Return [X, Y] of the center of cell containing provided text 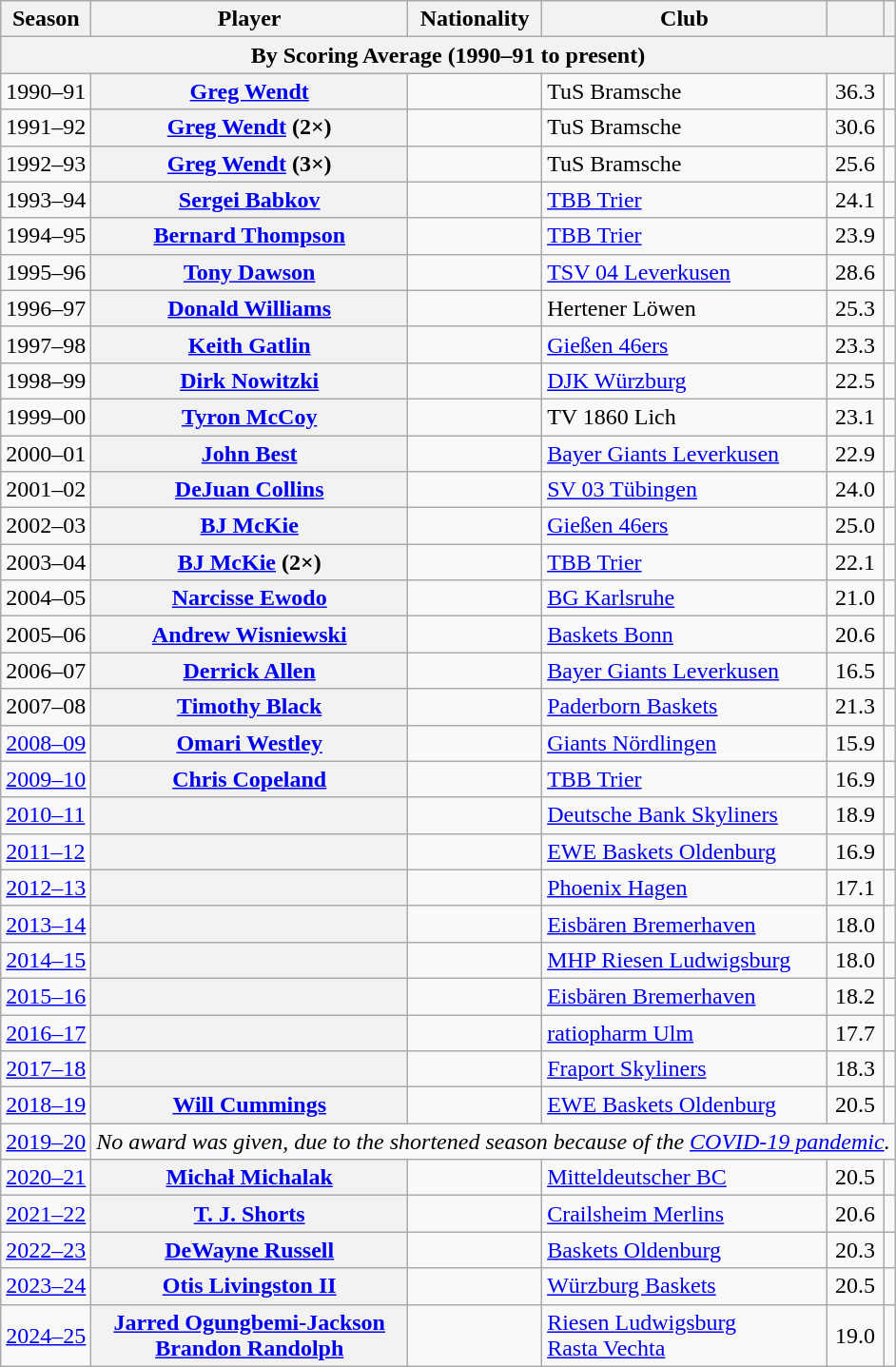
Greg Wendt (2×) [249, 127]
Player [249, 19]
Tyron McCoy [249, 417]
18.2 [855, 996]
25.3 [855, 308]
DeJuan Collins [249, 490]
2021–22 [46, 1214]
23.1 [855, 417]
2011–12 [46, 851]
2020–21 [46, 1178]
Giants Nördlingen [685, 743]
23.9 [855, 236]
17.7 [855, 1032]
Bernard Thompson [249, 236]
20.3 [855, 1250]
21.0 [855, 598]
2004–05 [46, 598]
18.3 [855, 1069]
Baskets Bonn [685, 635]
2001–02 [46, 490]
22.1 [855, 562]
1997–98 [46, 344]
22.9 [855, 454]
T. J. Shorts [249, 1214]
Hertener Löwen [685, 308]
MHP Riesen Ludwigsburg [685, 960]
Baskets Oldenburg [685, 1250]
SV 03 Tübingen [685, 490]
1998–99 [46, 381]
30.6 [855, 127]
Keith Gatlin [249, 344]
Deutsche Bank Skyliners [685, 815]
2013–14 [46, 924]
24.0 [855, 490]
21.3 [855, 707]
15.9 [855, 743]
2014–15 [46, 960]
16.5 [855, 671]
Club [685, 19]
Würzburg Baskets [685, 1286]
2009–10 [46, 779]
25.0 [855, 526]
TV 1860 Lich [685, 417]
2008–09 [46, 743]
22.5 [855, 381]
Donald Williams [249, 308]
Michał Michalak [249, 1178]
2019–20 [46, 1142]
John Best [249, 454]
DeWayne Russell [249, 1250]
Chris Copeland [249, 779]
28.6 [855, 272]
1992–93 [46, 164]
1993–94 [46, 200]
2000–01 [46, 454]
Timothy Black [249, 707]
Jarred Ogungbemi-JacksonBrandon Randolph [249, 1336]
TSV 04 Leverkusen [685, 272]
Fraport Skyliners [685, 1069]
2010–11 [46, 815]
Nationality [476, 19]
2018–19 [46, 1105]
By Scoring Average (1990–91 to present) [448, 55]
25.6 [855, 164]
2023–24 [46, 1286]
2003–04 [46, 562]
18.9 [855, 815]
2022–23 [46, 1250]
Omari Westley [249, 743]
2006–07 [46, 671]
Dirk Nowitzki [249, 381]
2016–17 [46, 1032]
Riesen Ludwigsburg Rasta Vechta [685, 1336]
Narcisse Ewodo [249, 598]
2015–16 [46, 996]
2007–08 [46, 707]
1999–00 [46, 417]
Phoenix Hagen [685, 888]
1991–92 [46, 127]
24.1 [855, 200]
1994–95 [46, 236]
2017–18 [46, 1069]
Andrew Wisniewski [249, 635]
23.3 [855, 344]
19.0 [855, 1336]
2012–13 [46, 888]
Crailsheim Merlins [685, 1214]
Greg Wendt [249, 91]
Mitteldeutscher BC [685, 1178]
Derrick Allen [249, 671]
2024–25 [46, 1336]
2002–03 [46, 526]
Otis Livingston II [249, 1286]
Greg Wendt (3×) [249, 164]
Sergei Babkov [249, 200]
Tony Dawson [249, 272]
1990–91 [46, 91]
1996–97 [46, 308]
ratiopharm Ulm [685, 1032]
No award was given, due to the shortened season because of the COVID-19 pandemic. [493, 1142]
Will Cummings [249, 1105]
1995–96 [46, 272]
BJ McKie [249, 526]
BJ McKie (2×) [249, 562]
Paderborn Baskets [685, 707]
DJK Würzburg [685, 381]
17.1 [855, 888]
BG Karlsruhe [685, 598]
36.3 [855, 91]
2005–06 [46, 635]
Season [46, 19]
